Identify which cell holds the provided text, then report its [X, Y] central coordinate. 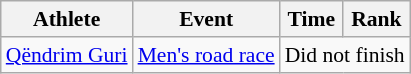
Qëndrim Guri [67, 55]
Athlete [67, 19]
Men's road race [206, 55]
Time [312, 19]
Did not finish [345, 55]
Rank [376, 19]
Event [206, 19]
